Locate the cell with the specified text and output its (X, Y) center coordinate. 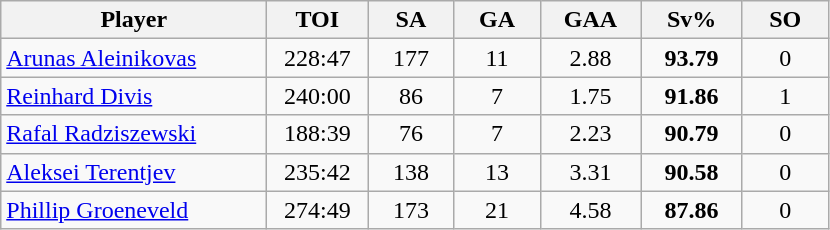
138 (411, 172)
93.79 (692, 58)
177 (411, 58)
90.58 (692, 172)
GAA (590, 20)
TOI (318, 20)
Reinhard Divis (134, 96)
Rafal Radziszewski (134, 134)
Phillip Groeneveld (134, 210)
SO (785, 20)
21 (497, 210)
235:42 (318, 172)
90.79 (692, 134)
GA (497, 20)
91.86 (692, 96)
228:47 (318, 58)
274:49 (318, 210)
188:39 (318, 134)
Sv% (692, 20)
1 (785, 96)
240:00 (318, 96)
Player (134, 20)
13 (497, 172)
76 (411, 134)
1.75 (590, 96)
11 (497, 58)
SA (411, 20)
87.86 (692, 210)
Arunas Aleinikovas (134, 58)
3.31 (590, 172)
2.23 (590, 134)
86 (411, 96)
4.58 (590, 210)
Aleksei Terentjev (134, 172)
2.88 (590, 58)
173 (411, 210)
